Locate the cell with the specified text and output its [X, Y] center coordinate. 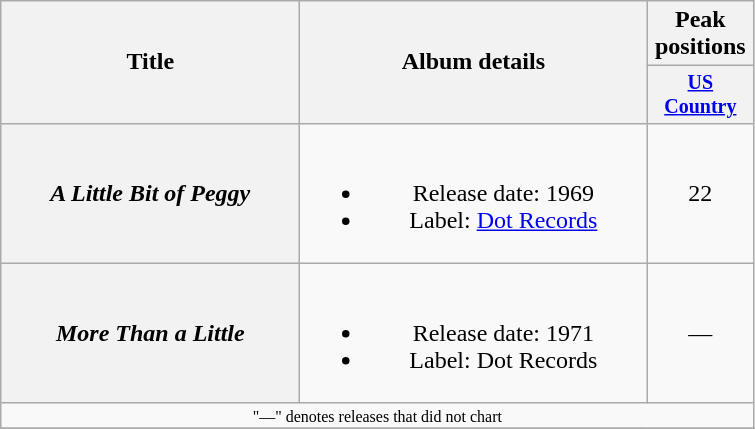
22 [700, 193]
Release date: 1969Label: Dot Records [474, 193]
Peak positions [700, 34]
A Little Bit of Peggy [150, 193]
— [700, 333]
US Country [700, 94]
More Than a Little [150, 333]
Title [150, 62]
Album details [474, 62]
"—" denotes releases that did not chart [378, 415]
Release date: 1971Label: Dot Records [474, 333]
